Locate the cell with the specified text and output its [X, Y] center coordinate. 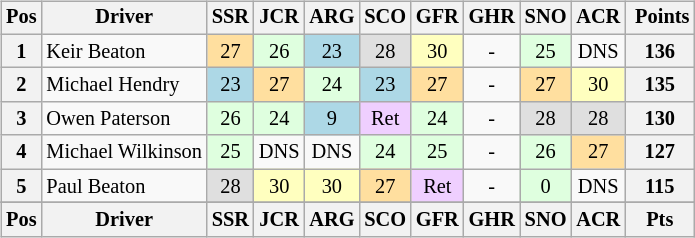
Owen Paterson [124, 119]
Michael Wilkinson [124, 152]
Points [660, 18]
9 [332, 119]
135 [660, 85]
5 [21, 186]
115 [660, 186]
Michael Hendry [124, 85]
127 [660, 152]
130 [660, 119]
2 [21, 85]
1 [21, 51]
0 [546, 186]
Paul Beaton [124, 186]
3 [21, 119]
136 [660, 51]
Pts [660, 220]
4 [21, 152]
Keir Beaton [124, 51]
